Scan for the cell matching the given text and deliver its (X, Y) coordinate at center. 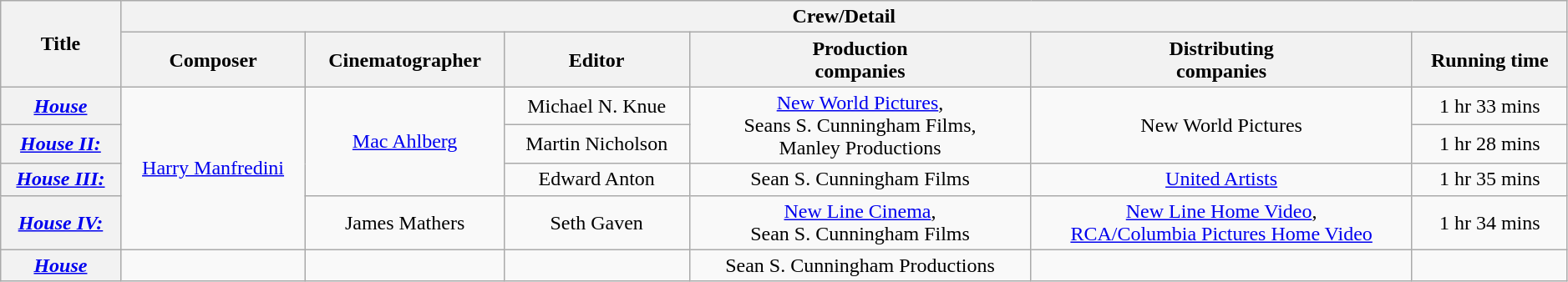
Crew/Detail (844, 17)
New World Pictures (1221, 125)
Michael N. Knue (596, 106)
Martin Nicholson (596, 144)
1 hr 33 mins (1489, 106)
New Line Cinema,Sean S. Cunningham Films (860, 222)
New World Pictures,Seans S. Cunningham Films,Manley Productions (860, 125)
Title (60, 43)
1 hr 28 mins (1489, 144)
Productioncompanies (860, 60)
House IV: (60, 222)
Editor (596, 60)
United Artists (1221, 179)
Sean S. Cunningham Films (860, 179)
1 hr 35 mins (1489, 179)
Distributingcompanies (1221, 60)
Mac Ahlberg (404, 141)
Cinematographer (404, 60)
Seth Gaven (596, 222)
Sean S. Cunningham Productions (860, 265)
Running time (1489, 60)
James Mathers (404, 222)
New Line Home Video,RCA/Columbia Pictures Home Video (1221, 222)
Harry Manfredini (213, 169)
Composer (213, 60)
House II: (60, 144)
House III: (60, 179)
1 hr 34 mins (1489, 222)
Edward Anton (596, 179)
